Provide the [X, Y] coordinate of the cell's center where the given text is located.  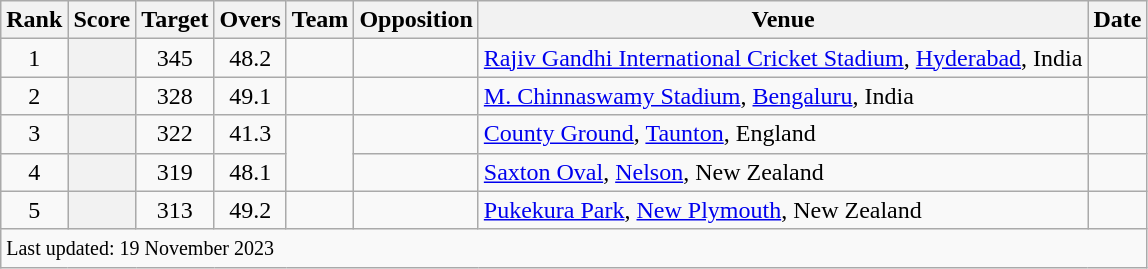
Venue [783, 20]
322 [175, 134]
41.3 [250, 134]
Rajiv Gandhi International Cricket Stadium, Hyderabad, India [783, 58]
345 [175, 58]
Pukekura Park, New Plymouth, New Zealand [783, 210]
3 [34, 134]
5 [34, 210]
Score [102, 20]
328 [175, 96]
M. Chinnaswamy Stadium, Bengaluru, India [783, 96]
Date [1118, 20]
48.2 [250, 58]
48.1 [250, 172]
Target [175, 20]
313 [175, 210]
1 [34, 58]
Saxton Oval, Nelson, New Zealand [783, 172]
4 [34, 172]
49.1 [250, 96]
Last updated: 19 November 2023 [574, 248]
2 [34, 96]
Opposition [416, 20]
Overs [250, 20]
Rank [34, 20]
Team [320, 20]
319 [175, 172]
County Ground, Taunton, England [783, 134]
49.2 [250, 210]
